For the text-containing cell, return its midpoint in [X, Y] coordinate format. 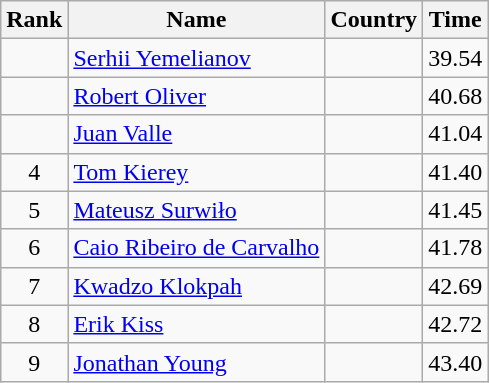
6 [34, 248]
Kwadzo Klokpah [196, 286]
41.45 [456, 210]
40.68 [456, 96]
Tom Kierey [196, 172]
Erik Kiss [196, 324]
Robert Oliver [196, 96]
43.40 [456, 362]
5 [34, 210]
41.40 [456, 172]
39.54 [456, 58]
42.72 [456, 324]
41.04 [456, 134]
41.78 [456, 248]
9 [34, 362]
Jonathan Young [196, 362]
Rank [34, 20]
Juan Valle [196, 134]
4 [34, 172]
8 [34, 324]
Serhii Yemelianov [196, 58]
Caio Ribeiro de Carvalho [196, 248]
Mateusz Surwiło [196, 210]
Country [374, 20]
42.69 [456, 286]
Name [196, 20]
7 [34, 286]
Time [456, 20]
